For the text-containing cell, return its midpoint in (x, y) coordinate format. 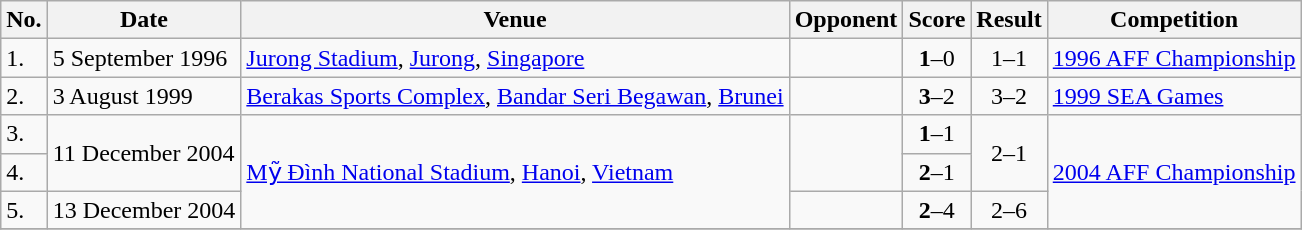
1996 AFF Championship (1174, 58)
Jurong Stadium, Jurong, Singapore (515, 58)
2. (24, 96)
Berakas Sports Complex, Bandar Seri Begawan, Brunei (515, 96)
11 December 2004 (144, 153)
Mỹ Đình National Stadium, Hanoi, Vietnam (515, 172)
2004 AFF Championship (1174, 172)
Score (937, 20)
2–4 (937, 210)
Competition (1174, 20)
Opponent (846, 20)
3 August 1999 (144, 96)
3. (24, 134)
Venue (515, 20)
4. (24, 172)
2–6 (1009, 210)
13 December 2004 (144, 210)
1999 SEA Games (1174, 96)
Date (144, 20)
No. (24, 20)
1–0 (937, 58)
1. (24, 58)
5. (24, 210)
5 September 1996 (144, 58)
Result (1009, 20)
